Determine the [X, Y] coordinate at the center of the cell enclosing the given text.  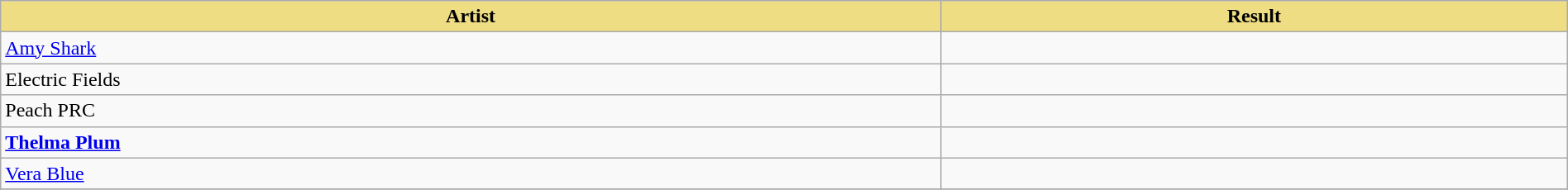
Result [1254, 17]
Vera Blue [471, 173]
Amy Shark [471, 48]
Electric Fields [471, 79]
Artist [471, 17]
Thelma Plum [471, 142]
Peach PRC [471, 111]
